Locate the cell with the specified text and output its (X, Y) center coordinate. 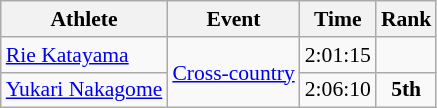
Time (338, 19)
Rie Katayama (84, 55)
Yukari Nakagome (84, 90)
Rank (406, 19)
2:06:10 (338, 90)
Event (233, 19)
Athlete (84, 19)
5th (406, 90)
2:01:15 (338, 55)
Cross-country (233, 72)
